For the text-containing cell, return its midpoint in [x, y] coordinate format. 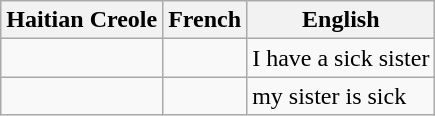
my sister is sick [341, 96]
Haitian Creole [82, 20]
French [205, 20]
I have a sick sister [341, 58]
English [341, 20]
